For the text-containing cell, return its midpoint in [x, y] coordinate format. 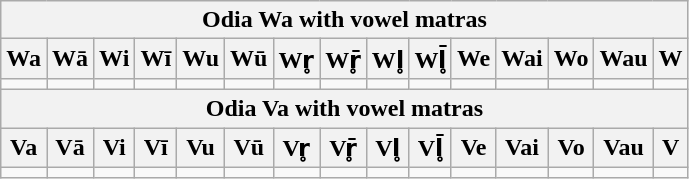
Va [24, 148]
Wr̥̄ [344, 59]
Wa [24, 59]
Wl̥ [388, 59]
W [670, 59]
Vu [201, 148]
Vl̥̄ [430, 148]
Wi [114, 59]
Vr̥ [296, 148]
Vā [70, 148]
Wu [201, 59]
We [473, 59]
Wū [249, 59]
Vr̥̄ [344, 148]
Odia Va with vowel matras [344, 108]
Odia Wa with vowel matras [344, 20]
Vī [156, 148]
Wī [156, 59]
Wai [522, 59]
V [670, 148]
Wo [571, 59]
Wl̥̄ [430, 59]
Vo [571, 148]
Vau [624, 148]
Ve [473, 148]
Vl̥ [388, 148]
Wr̥ [296, 59]
Vū [249, 148]
Vai [522, 148]
Wau [624, 59]
Wā [70, 59]
Vi [114, 148]
